Find where the given text appears and provide that cell's center as [X, Y] coordinate. 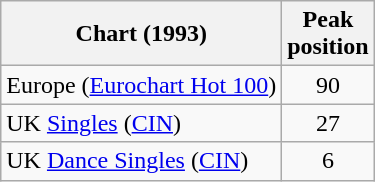
UK Singles (CIN) [142, 123]
UK Dance Singles (CIN) [142, 161]
6 [328, 161]
Chart (1993) [142, 34]
Europe (Eurochart Hot 100) [142, 85]
27 [328, 123]
90 [328, 85]
Peakposition [328, 34]
